Locate the cell with the specified text and output its [x, y] center coordinate. 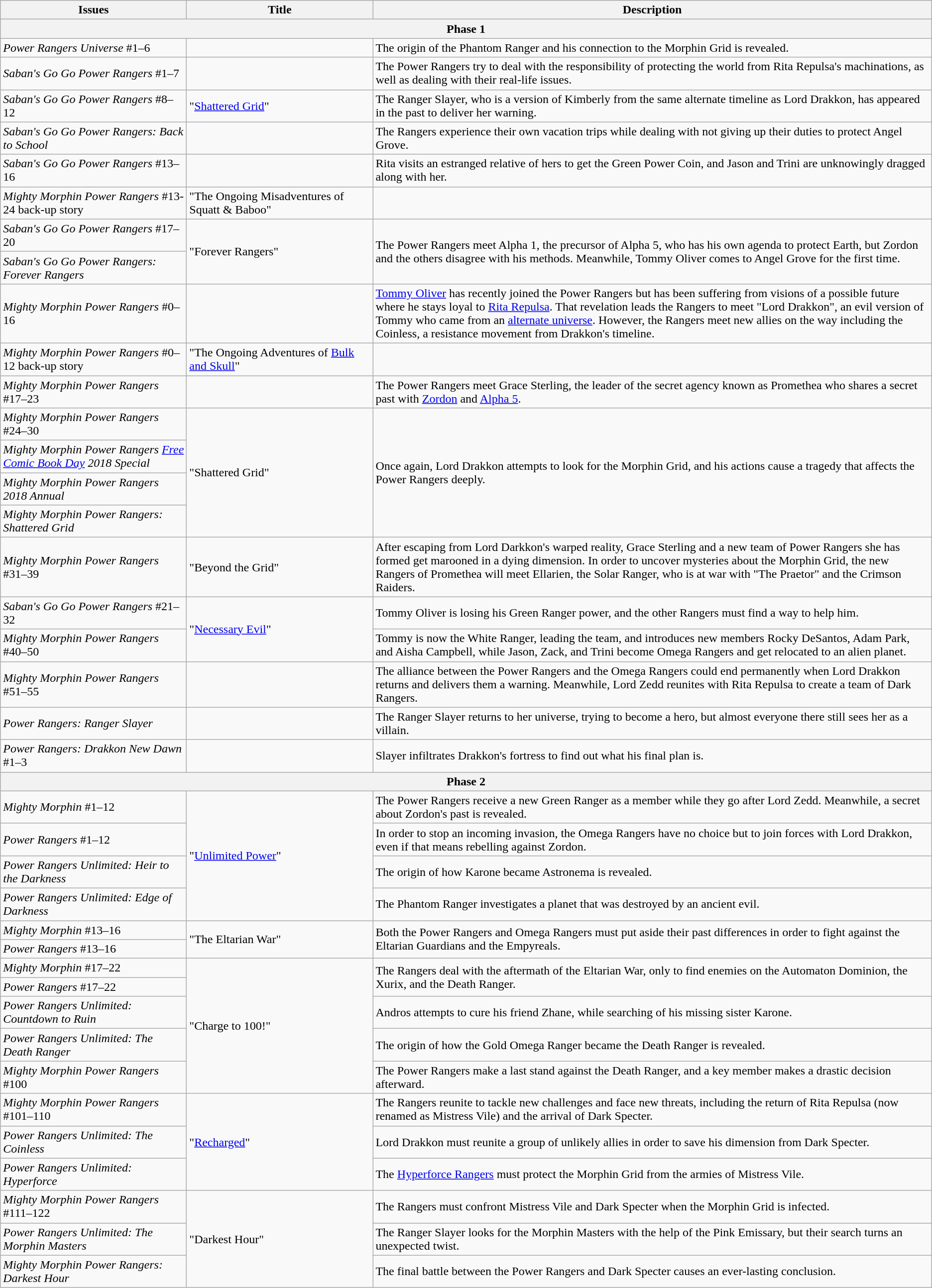
The Ranger Slayer looks for the Morphin Masters with the help of the Pink Emissary, but their search turns an unexpected twist. [652, 1239]
Power Rangers Unlimited: Countdown to Ruin [94, 1012]
Mighty Morphin #13–16 [94, 930]
Power Rangers Unlimited: The Morphin Masters [94, 1239]
Issues [94, 10]
Power Rangers Unlimited: The Coinless [94, 1142]
Power Rangers Unlimited: Hyperforce [94, 1175]
Mighty Morphin Power Rangers #51–55 [94, 684]
"Recharged" [280, 1142]
Once again, Lord Drakkon attempts to look for the Morphin Grid, and his actions cause a tragedy that affects the Power Rangers deeply. [652, 473]
Saban's Go Go Power Rangers #1–7 [94, 74]
The Hyperforce Rangers must protect the Morphin Grid from the armies of Mistress Vile. [652, 1175]
The final battle between the Power Rangers and Dark Specter causes an ever-lasting conclusion. [652, 1271]
"The Ongoing Misadventures of Squatt & Baboo" [280, 203]
"Forever Rangers" [280, 251]
Mighty Morphin Power Rangers 2018 Annual [94, 489]
Title [280, 10]
The Phantom Ranger investigates a planet that was destroyed by an ancient evil. [652, 904]
Mighty Morphin Power Rangers #0–16 [94, 314]
Power Rangers Unlimited: The Death Ranger [94, 1045]
Phase 1 [466, 29]
Mighty Morphin Power Rangers #31–39 [94, 567]
Saban's Go Go Power Rangers #17–20 [94, 235]
Power Rangers #17–22 [94, 987]
Mighty Morphin Power Rangers #40–50 [94, 645]
The Power Rangers receive a new Green Ranger as a member while they go after Lord Zedd. Meanwhile, a secret about Zordon's past is revealed. [652, 807]
Saban's Go Go Power Rangers: Forever Rangers [94, 268]
Slayer infiltrates Drakkon's fortress to find out what his final plan is. [652, 755]
The Power Rangers meet Grace Sterling, the leader of the secret agency known as Promethea who shares a secret past with Zordon and Alpha 5. [652, 391]
Power Rangers: Ranger Slayer [94, 724]
Saban's Go Go Power Rangers #8–12 [94, 106]
Mighty Morphin Power Rangers #0–12 back-up story [94, 359]
Mighty Morphin Power Rangers #100 [94, 1077]
Power Rangers: Drakkon New Dawn #1–3 [94, 755]
The Power Rangers make a last stand against the Death Ranger, and a key member makes a drastic decision afterward. [652, 1077]
Power Rangers #1–12 [94, 839]
Both the Power Rangers and Omega Rangers must put aside their past differences in order to fight against the Eltarian Guardians and the Empyreals. [652, 940]
"Charge to 100!" [280, 1026]
Mighty Morphin Power Rangers: Shattered Grid [94, 522]
"Darkest Hour" [280, 1239]
The origin of how the Gold Omega Ranger became the Death Ranger is revealed. [652, 1045]
Mighty Morphin Power Rangers #24–30 [94, 424]
The origin of how Karone became Astronema is revealed. [652, 872]
Mighty Morphin Power Rangers #101–110 [94, 1110]
The Ranger Slayer returns to her universe, trying to become a hero, but almost everyone there still sees her as a villain. [652, 724]
Mighty Morphin Power Rangers #17–23 [94, 391]
Mighty Morphin Power Rangers #111–122 [94, 1206]
The Rangers must confront Mistress Vile and Dark Specter when the Morphin Grid is infected. [652, 1206]
"Necessary Evil" [280, 629]
"Unlimited Power" [280, 856]
The origin of the Phantom Ranger and his connection to the Morphin Grid is revealed. [652, 48]
Saban's Go Go Power Rangers #13–16 [94, 170]
Power Rangers Unlimited: Edge of Darkness [94, 904]
The Ranger Slayer, who is a version of Kimberly from the same alternate timeline as Lord Drakkon, has appeared in the past to deliver her warning. [652, 106]
Mighty Morphin #17–22 [94, 968]
Power Rangers Unlimited: Heir to the Darkness [94, 872]
Tommy Oliver is losing his Green Ranger power, and the other Rangers must find a way to help him. [652, 613]
Mighty Morphin Power Rangers: Darkest Hour [94, 1271]
Description [652, 10]
Mighty Morphin Power Rangers Free Comic Book Day 2018 Special [94, 457]
Rita visits an estranged relative of hers to get the Green Power Coin, and Jason and Trini are unknowingly dragged along with her. [652, 170]
The Rangers experience their own vacation trips while dealing with not giving up their duties to protect Angel Grove. [652, 138]
Mighty Morphin #1–12 [94, 807]
"Beyond the Grid" [280, 567]
Lord Drakkon must reunite a group of unlikely allies in order to save his dimension from Dark Specter. [652, 1142]
The Rangers deal with the aftermath of the Eltarian War, only to find enemies on the Automaton Dominion, the Xurix, and the Death Ranger. [652, 977]
Saban's Go Go Power Rangers #21–32 [94, 613]
Saban's Go Go Power Rangers: Back to School [94, 138]
Mighty Morphin Power Rangers #13-24 back-up story [94, 203]
Andros attempts to cure his friend Zhane, while searching of his missing sister Karone. [652, 1012]
Phase 2 [466, 781]
"The Eltarian War" [280, 940]
"The Ongoing Adventures of Bulk and Skull" [280, 359]
Power Rangers #13–16 [94, 949]
Power Rangers Universe #1–6 [94, 48]
